From the cell containing the given text, extract its center point as [X, Y] coordinate. 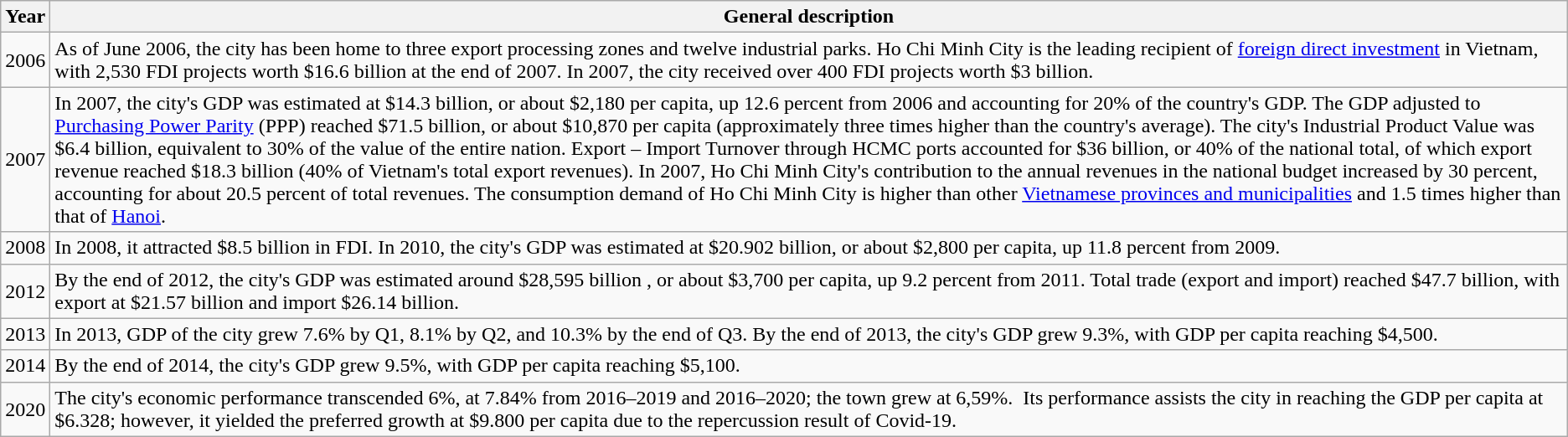
2014 [25, 366]
Year [25, 17]
2008 [25, 248]
2007 [25, 159]
2012 [25, 291]
2020 [25, 409]
General description [809, 17]
By the end of 2014, the city's GDP grew 9.5%, with GDP per capita reaching $5,100. [809, 366]
2006 [25, 60]
2013 [25, 334]
